Locate the cell with the specified text and output its [x, y] center coordinate. 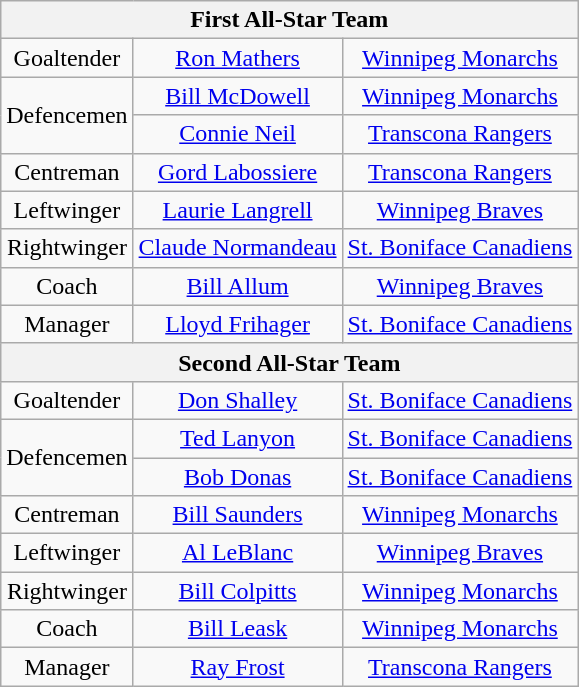
Connie Neil [238, 134]
Ray Frost [238, 667]
Bill Leask [238, 629]
Ron Mathers [238, 58]
Bill Saunders [238, 515]
Bob Donas [238, 477]
Bill Allum [238, 286]
Second All-Star Team [290, 362]
Bill Colpitts [238, 591]
Al LeBlanc [238, 553]
Laurie Langrell [238, 210]
Gord Labossiere [238, 172]
Lloyd Frihager [238, 324]
Ted Lanyon [238, 438]
Bill McDowell [238, 96]
Don Shalley [238, 400]
Claude Normandeau [238, 248]
First All-Star Team [290, 20]
